Determine the [X, Y] coordinate at the center of the cell enclosing the given text.  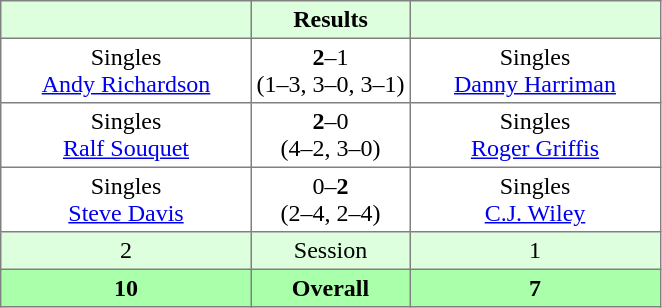
7 [535, 288]
SinglesRalf Souquet [126, 135]
2–1(1–3, 3–0, 3–1) [330, 70]
Results [330, 20]
SinglesDanny Harriman [535, 70]
SinglesC.J. Wiley [535, 199]
1 [535, 251]
2 [126, 251]
10 [126, 288]
Session [330, 251]
0–2(2–4, 2–4) [330, 199]
Overall [330, 288]
SinglesAndy Richardson [126, 70]
2–0(4–2, 3–0) [330, 135]
SinglesRoger Griffis [535, 135]
SinglesSteve Davis [126, 199]
